Return the (X, Y) coordinate for the center point of the cell that contains the specified text.  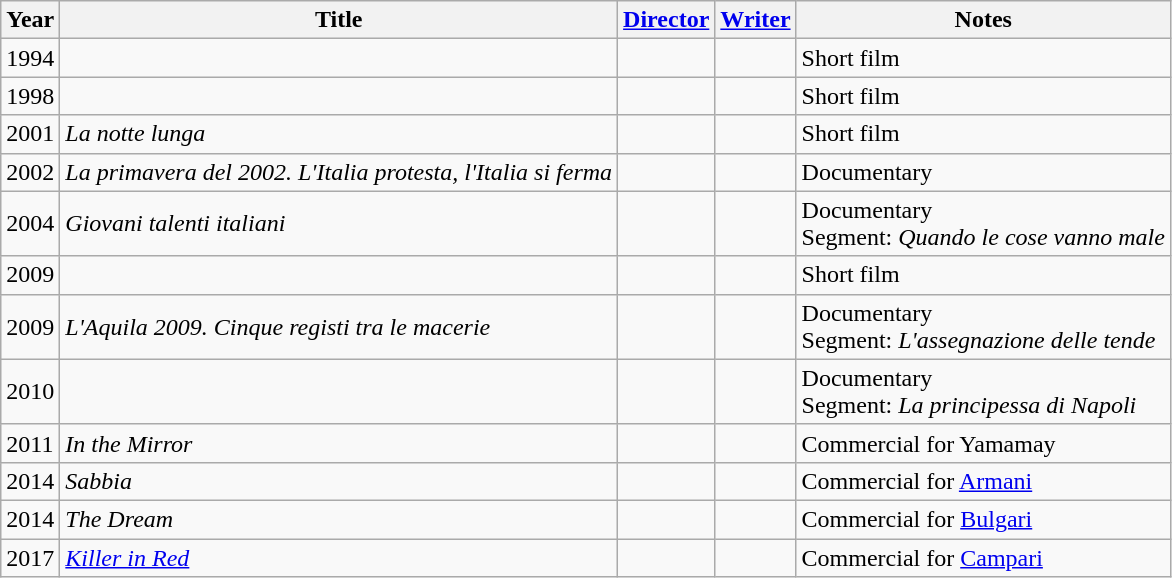
Sabbia (339, 481)
The Dream (339, 519)
1998 (30, 96)
Commercial for Armani (983, 481)
Director (666, 20)
Giovani talenti italiani (339, 224)
Commercial for Yamamay (983, 443)
Year (30, 20)
DocumentarySegment: Quando le cose vanno male (983, 224)
2011 (30, 443)
Commercial for Campari (983, 557)
DocumentarySegment: La principessa di Napoli (983, 392)
Title (339, 20)
2004 (30, 224)
1994 (30, 58)
Notes (983, 20)
Killer in Red (339, 557)
In the Mirror (339, 443)
2010 (30, 392)
Commercial for Bulgari (983, 519)
La notte lunga (339, 134)
2001 (30, 134)
Writer (756, 20)
Documentary (983, 172)
DocumentarySegment: L'assegnazione delle tende (983, 326)
2002 (30, 172)
La primavera del 2002. L'Italia protesta, l'Italia si ferma (339, 172)
2017 (30, 557)
L'Aquila 2009. Cinque registi tra le macerie (339, 326)
